Provide the (x, y) coordinate of the cell's center where the given text is located.  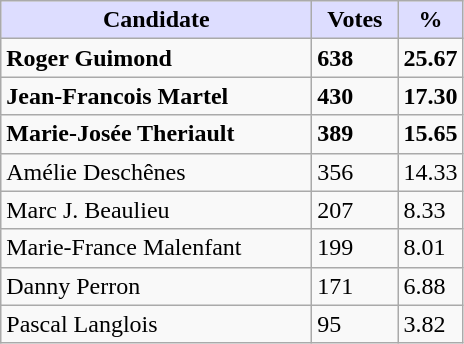
207 (355, 210)
% (430, 20)
171 (355, 286)
199 (355, 248)
389 (355, 134)
6.88 (430, 286)
8.33 (430, 210)
Pascal Langlois (156, 324)
14.33 (430, 172)
Danny Perron (156, 286)
638 (355, 58)
Candidate (156, 20)
95 (355, 324)
430 (355, 96)
356 (355, 172)
17.30 (430, 96)
15.65 (430, 134)
Marc J. Beaulieu (156, 210)
Amélie Deschênes (156, 172)
3.82 (430, 324)
Marie-France Malenfant (156, 248)
8.01 (430, 248)
25.67 (430, 58)
Roger Guimond (156, 58)
Votes (355, 20)
Marie-Josée Theriault (156, 134)
Jean-Francois Martel (156, 96)
